Output the [x, y] coordinate of the center of the cell containing the given text.  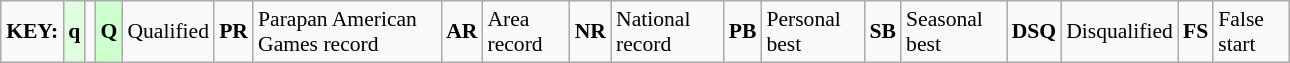
PB [743, 32]
KEY: [32, 32]
Personal best [812, 32]
Area record [526, 32]
SB [884, 32]
Seasonal best [954, 32]
Disqualified [1120, 32]
DSQ [1034, 32]
National record [668, 32]
AR [462, 32]
PR [234, 32]
Parapan American Games record [347, 32]
Qualified [168, 32]
False start [1251, 32]
Q [108, 32]
NR [590, 32]
q [74, 32]
FS [1196, 32]
